Return [x, y] of the center of cell containing provided text 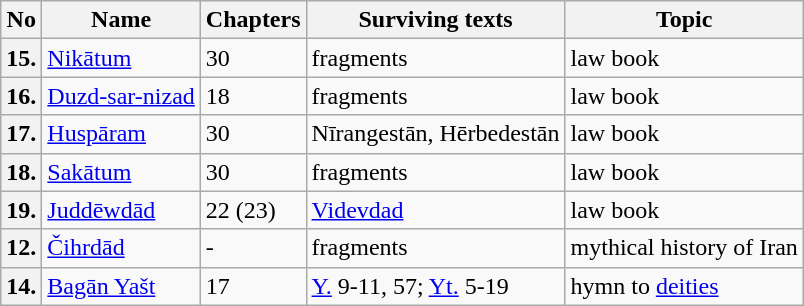
18 [253, 96]
Huspāram [122, 134]
No [22, 20]
Juddēwdād [122, 210]
Duzd-sar-nizad [122, 96]
mythical history of Iran [684, 248]
15. [22, 58]
Čihrdād [122, 248]
- [253, 248]
Bagān Yašt [122, 286]
18. [22, 172]
17. [22, 134]
Sakātum [122, 172]
Topic [684, 20]
12. [22, 248]
22 (23) [253, 210]
hymn to deities [684, 286]
14. [22, 286]
Nikātum [122, 58]
Name [122, 20]
Chapters [253, 20]
Nīrangestān, Hērbedestān [436, 134]
19. [22, 210]
Videvdad [436, 210]
16. [22, 96]
Surviving texts [436, 20]
Y. 9-11, 57; Yt. 5-19 [436, 286]
17 [253, 286]
